Determine the [X, Y] coordinate at the center of the cell enclosing the given text.  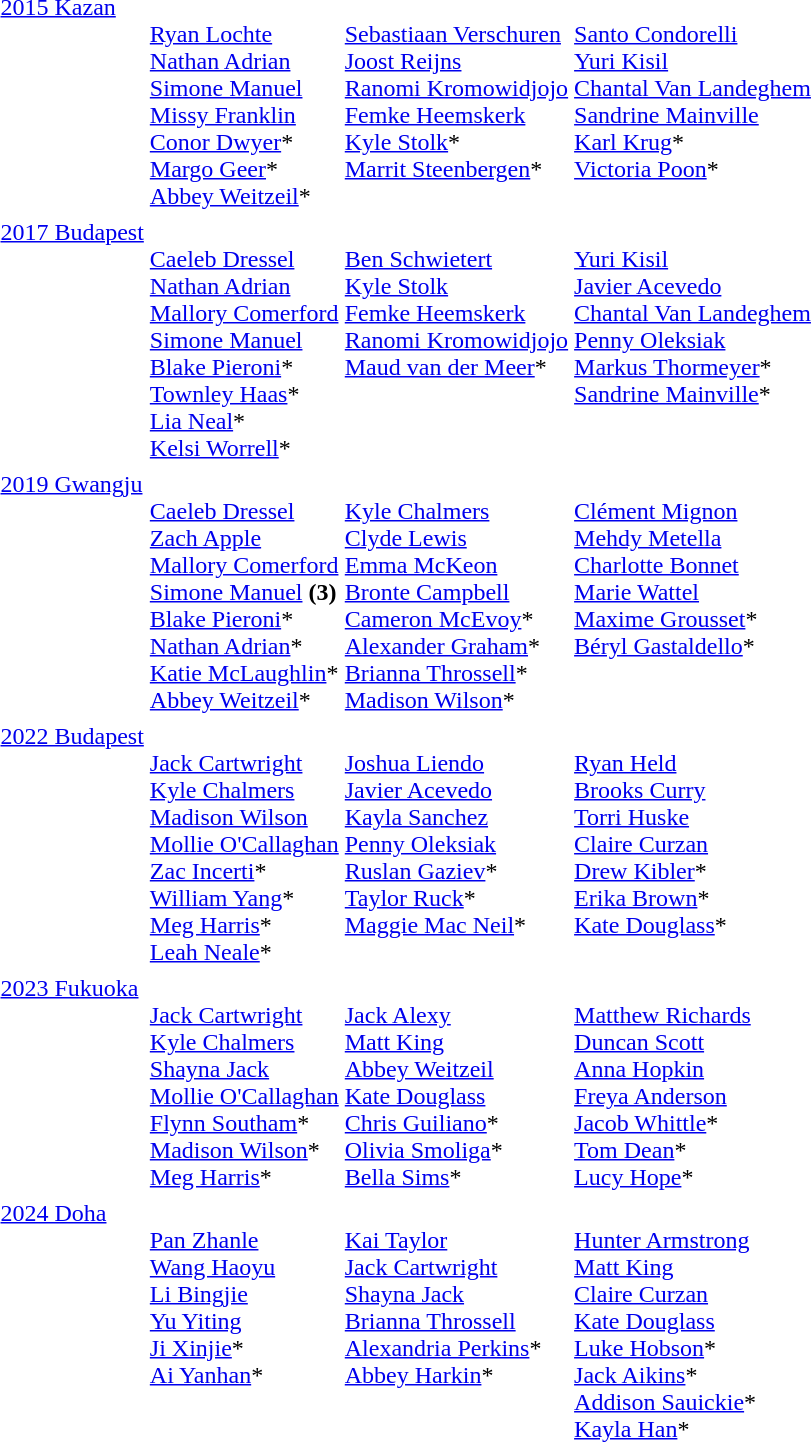
Jack AlexyMatt KingAbbey WeitzeilKate DouglassChris Guiliano*Olivia Smoliga*Bella Sims* [456, 1082]
Jack CartwrightKyle ChalmersShayna JackMollie O'CallaghanFlynn Southam*Madison Wilson*Meg Harris* [244, 1082]
Jack CartwrightKyle ChalmersMadison WilsonMollie O'CallaghanZac Incerti*William Yang*Meg Harris*Leah Neale* [244, 844]
Joshua LiendoJavier AcevedoKayla SanchezPenny OleksiakRuslan Gaziev*Taylor Ruck*Maggie Mac Neil* [456, 844]
Caeleb DresselZach AppleMallory ComerfordSimone Manuel (3)Blake Pieroni*Nathan Adrian*Katie McLaughlin*Abbey Weitzeil* [244, 592]
Ben SchwietertKyle StolkFemke HeemskerkRanomi KromowidjojoMaud van der Meer* [456, 340]
Kyle ChalmersClyde LewisEmma McKeonBronte CampbellCameron McEvoy*Alexander Graham*Brianna Throssell*Madison Wilson* [456, 592]
Caeleb DresselNathan AdrianMallory ComerfordSimone ManuelBlake Pieroni*Townley Haas*Lia Neal*Kelsi Worrell* [244, 340]
